Capture the cell that displays the provided text and extract its [X, Y] central coordinate. 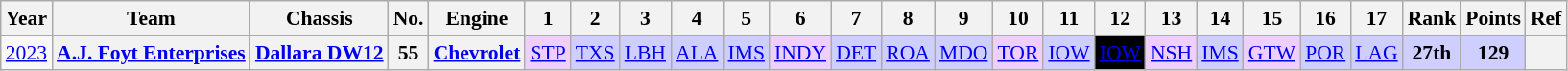
Rank [1432, 18]
LBH [645, 53]
MDO [963, 53]
STP [547, 53]
DET [856, 53]
1 [547, 18]
4 [697, 18]
Dallara DW12 [320, 53]
2023 [27, 53]
TOR [1017, 53]
55 [409, 53]
129 [1493, 53]
GTW [1272, 53]
15 [1272, 18]
9 [963, 18]
8 [908, 18]
2 [595, 18]
10 [1017, 18]
16 [1325, 18]
3 [645, 18]
Chassis [320, 18]
ROA [908, 53]
NSH [1171, 53]
14 [1221, 18]
Points [1493, 18]
A.J. Foyt Enterprises [152, 53]
Ref [1546, 18]
6 [800, 18]
5 [747, 18]
ALA [697, 53]
13 [1171, 18]
INDY [800, 53]
27th [1432, 53]
17 [1376, 18]
TXS [595, 53]
Chevrolet [478, 53]
7 [856, 18]
LAG [1376, 53]
Year [27, 18]
12 [1121, 18]
No. [409, 18]
11 [1069, 18]
Team [152, 18]
POR [1325, 53]
Engine [478, 18]
